Search for the cell housing the specified text and yield its [X, Y] center coordinate. 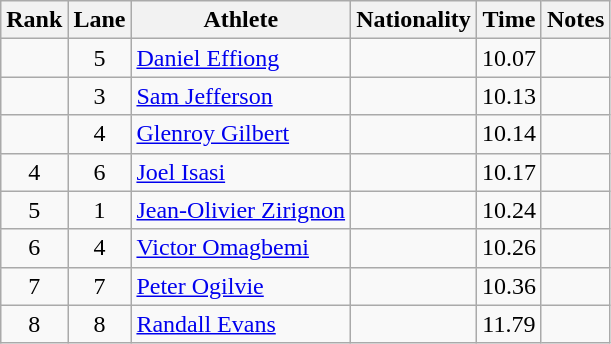
10.24 [508, 210]
10.17 [508, 172]
Notes [575, 20]
Peter Ogilvie [241, 286]
3 [100, 96]
10.26 [508, 248]
Athlete [241, 20]
Nationality [414, 20]
10.14 [508, 134]
Sam Jefferson [241, 96]
11.79 [508, 324]
Daniel Effiong [241, 58]
Rank [34, 20]
Randall Evans [241, 324]
Time [508, 20]
Victor Omagbemi [241, 248]
Glenroy Gilbert [241, 134]
1 [100, 210]
Lane [100, 20]
10.13 [508, 96]
10.36 [508, 286]
Joel Isasi [241, 172]
Jean-Olivier Zirignon [241, 210]
10.07 [508, 58]
